From the cell containing the given text, extract its center point as [X, Y] coordinate. 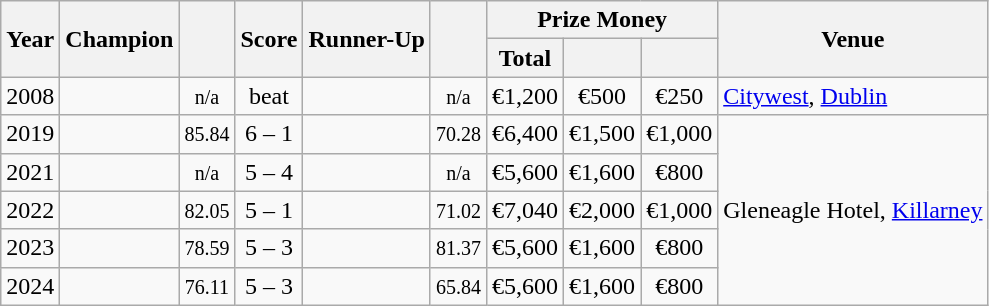
70.28 [458, 134]
2008 [30, 96]
€250 [680, 96]
2024 [30, 286]
76.11 [207, 286]
€500 [602, 96]
78.59 [207, 248]
71.02 [458, 210]
Venue [853, 39]
81.37 [458, 248]
82.05 [207, 210]
€7,040 [526, 210]
Year [30, 39]
2019 [30, 134]
5 – 1 [269, 210]
Champion [120, 39]
Total [526, 58]
€1,200 [526, 96]
2022 [30, 210]
Prize Money [602, 20]
Citywest, Dublin [853, 96]
2021 [30, 172]
Score [269, 39]
5 – 4 [269, 172]
Runner-Up [367, 39]
€6,400 [526, 134]
65.84 [458, 286]
6 – 1 [269, 134]
Gleneagle Hotel, Killarney [853, 210]
beat [269, 96]
85.84 [207, 134]
2023 [30, 248]
€2,000 [602, 210]
€1,500 [602, 134]
